Extract the [x, y] coordinate from the center of the cell holding the provided text.  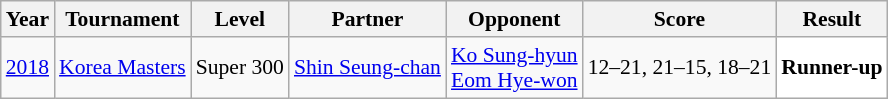
12–21, 21–15, 18–21 [680, 68]
Year [28, 19]
2018 [28, 68]
Opponent [514, 19]
Partner [368, 19]
Super 300 [240, 68]
Runner-up [832, 68]
Shin Seung-chan [368, 68]
Score [680, 19]
Korea Masters [122, 68]
Level [240, 19]
Ko Sung-hyun Eom Hye-won [514, 68]
Result [832, 19]
Tournament [122, 19]
